Detect which cell encompasses the target text, then output its (X, Y) center coordinate. 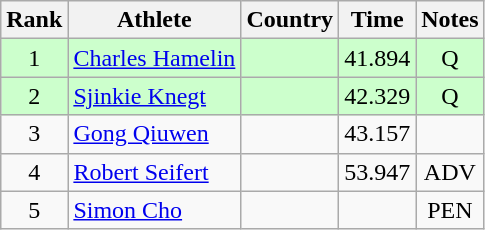
Robert Seifert (154, 172)
Time (378, 20)
3 (34, 134)
41.894 (378, 58)
Rank (34, 20)
PEN (450, 210)
Sjinkie Knegt (154, 96)
Country (290, 20)
Athlete (154, 20)
4 (34, 172)
Simon Cho (154, 210)
Gong Qiuwen (154, 134)
2 (34, 96)
ADV (450, 172)
Notes (450, 20)
53.947 (378, 172)
42.329 (378, 96)
5 (34, 210)
Charles Hamelin (154, 58)
43.157 (378, 134)
1 (34, 58)
